Pinpoint the cell where the given text exists, returning its [X, Y] midpoint coordinate. 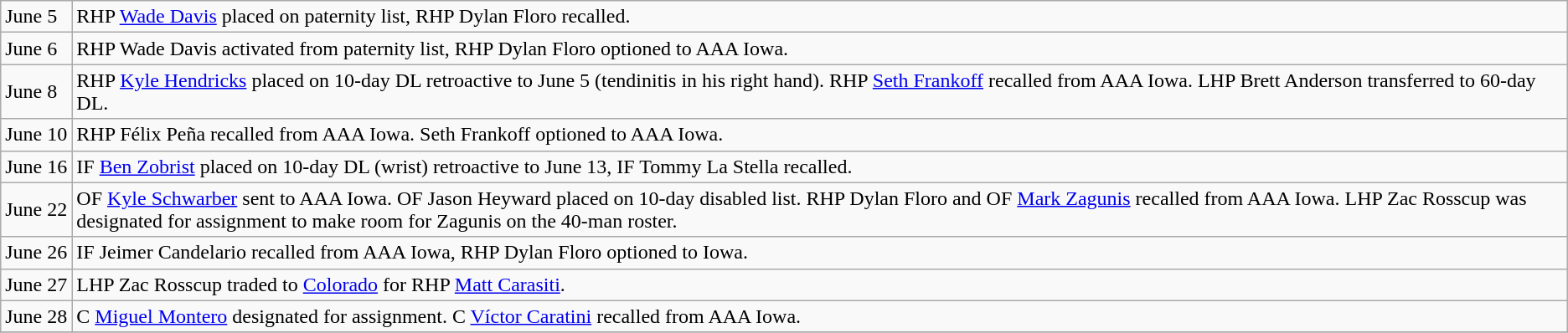
June 10 [37, 135]
RHP Félix Peña recalled from AAA Iowa. Seth Frankoff optioned to AAA Iowa. [819, 135]
IF Ben Zobrist placed on 10-day DL (wrist) retroactive to June 13, IF Tommy La Stella recalled. [819, 166]
June 8 [37, 92]
June 22 [37, 209]
June 28 [37, 316]
C Miguel Montero designated for assignment. C Víctor Caratini recalled from AAA Iowa. [819, 316]
LHP Zac Rosscup traded to Colorado for RHP Matt Carasiti. [819, 284]
June 5 [37, 17]
June 27 [37, 284]
RHP Wade Davis activated from paternity list, RHP Dylan Floro optioned to AAA Iowa. [819, 49]
RHP Wade Davis placed on paternity list, RHP Dylan Floro recalled. [819, 17]
June 26 [37, 253]
IF Jeimer Candelario recalled from AAA Iowa, RHP Dylan Floro optioned to Iowa. [819, 253]
June 6 [37, 49]
June 16 [37, 166]
